Scan for the cell matching the given text and deliver its [x, y] coordinate at center. 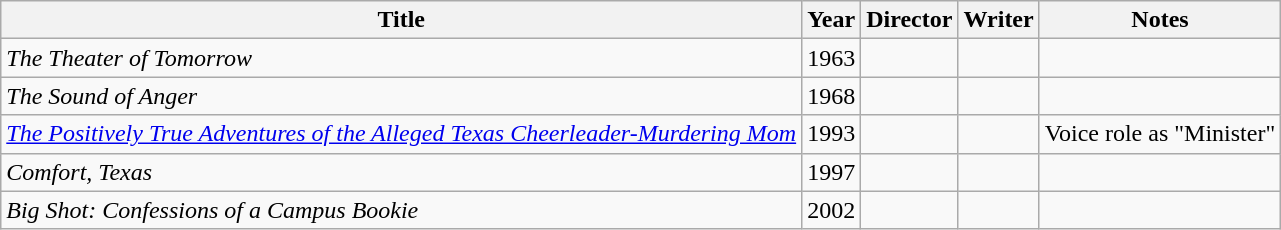
The Theater of Tomorrow [402, 58]
The Sound of Anger [402, 96]
Title [402, 20]
The Positively True Adventures of the Alleged Texas Cheerleader-Murdering Mom [402, 134]
Writer [998, 20]
1993 [832, 134]
Notes [1160, 20]
Voice role as "Minister" [1160, 134]
Director [910, 20]
1997 [832, 172]
1963 [832, 58]
2002 [832, 210]
Comfort, Texas [402, 172]
1968 [832, 96]
Big Shot: Confessions of a Campus Bookie [402, 210]
Year [832, 20]
